Extract the (X, Y) coordinate from the center of the cell holding the provided text.  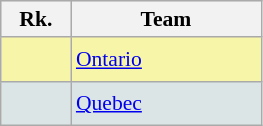
Quebec (166, 104)
Ontario (166, 60)
Team (166, 19)
Rk. (36, 19)
